Detect which cell encompasses the target text, then output its (x, y) center coordinate. 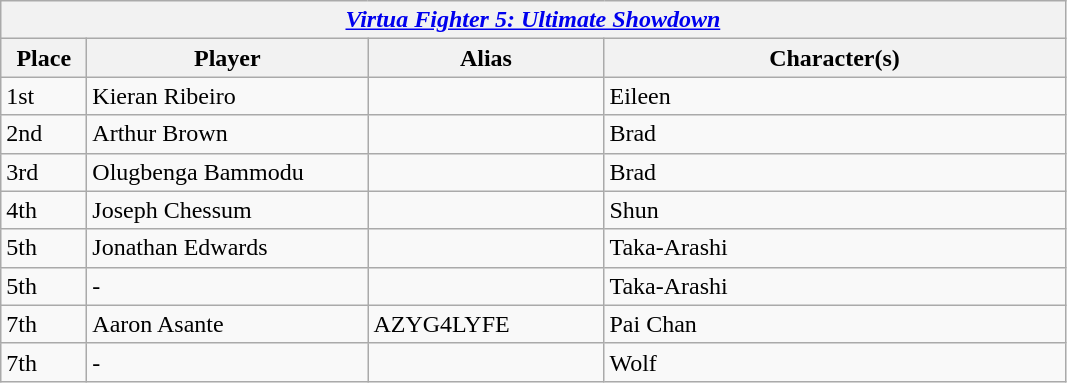
Character(s) (834, 58)
Eileen (834, 96)
Place (44, 58)
Wolf (834, 362)
Shun (834, 210)
Arthur Brown (228, 134)
Player (228, 58)
Alias (486, 58)
3rd (44, 172)
Pai Chan (834, 324)
Olugbenga Bammodu (228, 172)
AZYG4LYFE (486, 324)
Jonathan Edwards (228, 248)
4th (44, 210)
1st (44, 96)
Aaron Asante (228, 324)
2nd (44, 134)
Virtua Fighter 5: Ultimate Showdown (533, 20)
Joseph Chessum (228, 210)
Kieran Ribeiro (228, 96)
